Identify which cell holds the provided text, then report its (X, Y) central coordinate. 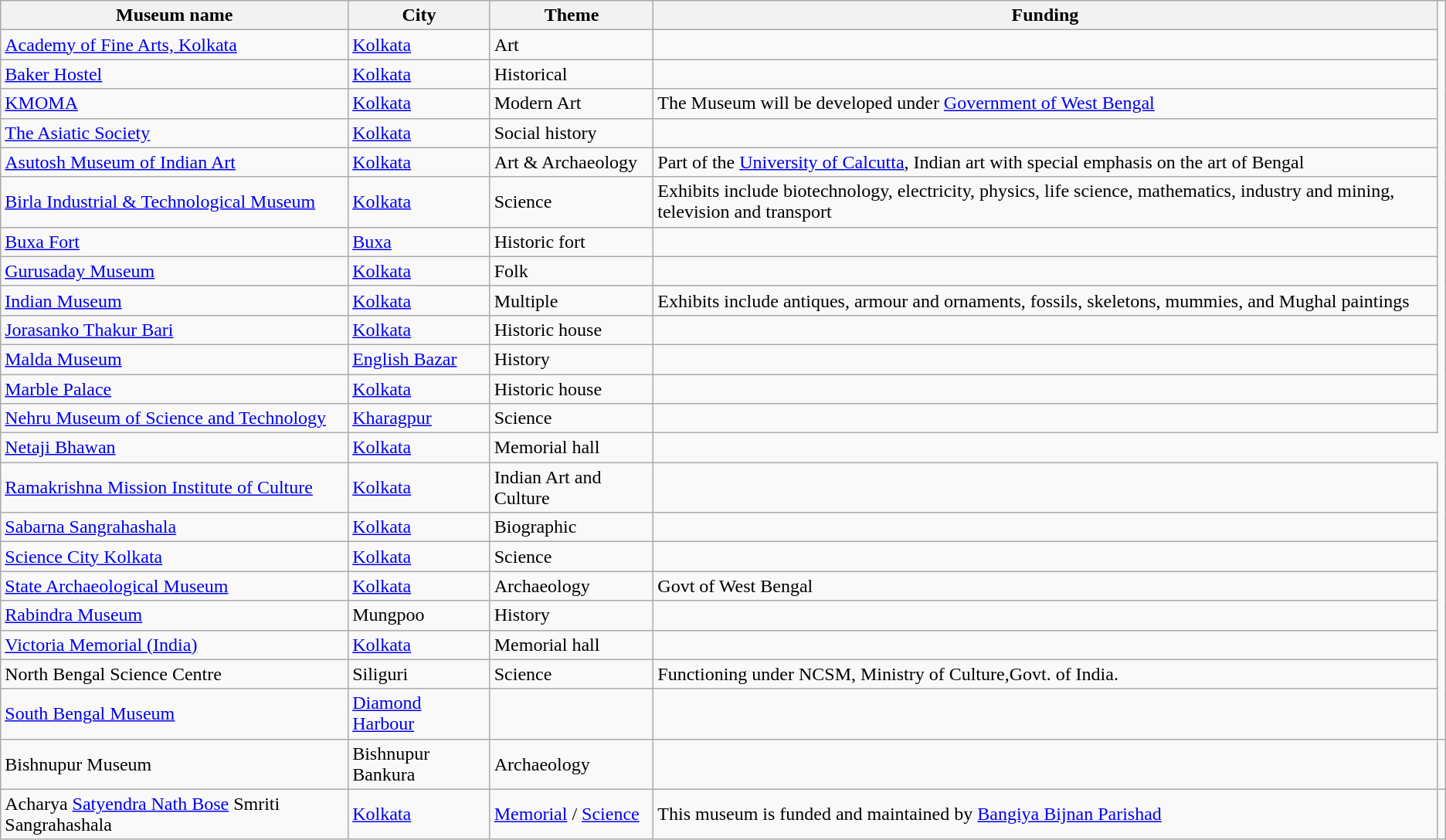
Gurusaday Museum (175, 271)
North Bengal Science Centre (175, 674)
State Archaeological Museum (175, 586)
Exhibits include antiques, armour and ornaments, fossils, skeletons, mummies, and Mughal paintings (1045, 300)
Indian Museum (175, 300)
Sabarna Sangrahashala (175, 527)
This museum is funded and maintained by Bangiya Bijnan Parishad (1045, 814)
Academy of Fine Arts, Kolkata (175, 45)
Victoria Memorial (India) (175, 645)
English Bazar (419, 359)
Buxa (419, 242)
Theme (572, 15)
Nehru Museum of Science and Technology (175, 418)
Kharagpur (419, 418)
Malda Museum (175, 359)
Govt of West Bengal (1045, 586)
Acharya Satyendra Nath Bose Smriti Sangrahashala (175, 814)
Memorial / Science (572, 814)
Exhibits include biotechnology, electricity, physics, life science, mathematics, industry and mining, television and transport (1045, 202)
Folk (572, 271)
The Museum will be developed under Government of West Bengal (1045, 103)
Multiple (572, 300)
Indian Art and Culture (572, 488)
Birla Industrial & Technological Museum (175, 202)
Social history (572, 133)
Part of the University of Calcutta, Indian art with special emphasis on the art of Bengal (1045, 162)
Rabindra Museum (175, 615)
Ramakrishna Mission Institute of Culture (175, 488)
The Asiatic Society (175, 133)
Functioning under NCSM, Ministry of Culture,Govt. of India. (1045, 674)
Historical (572, 74)
Mungpoo (419, 615)
Diamond Harbour (419, 713)
Modern Art (572, 103)
Art (572, 45)
Baker Hostel (175, 74)
South Bengal Museum (175, 713)
Asutosh Museum of Indian Art (175, 162)
Siliguri (419, 674)
Museum name (175, 15)
Science City Kolkata (175, 557)
City (419, 15)
KMOMA (175, 103)
Marble Palace (175, 388)
Netaji Bhawan (175, 448)
Historic fort (572, 242)
Bishnupur Museum (175, 764)
Buxa Fort (175, 242)
Funding (1045, 15)
Bishnupur Bankura (419, 764)
Art & Archaeology (572, 162)
Jorasanko Thakur Bari (175, 330)
Biographic (572, 527)
